Return (x, y) of the center of cell containing provided text 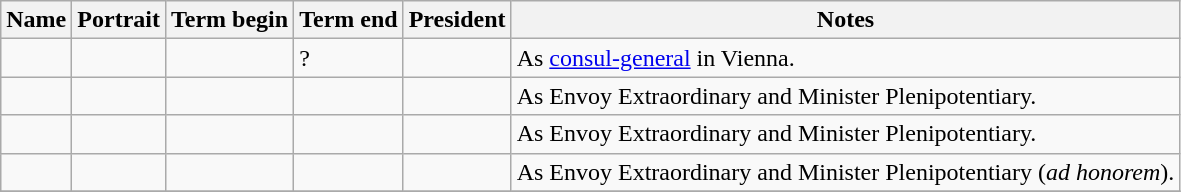
Term end (349, 20)
? (349, 58)
Notes (846, 20)
President (457, 20)
As consul-general in Vienna. (846, 58)
Name (36, 20)
Portrait (119, 20)
Term begin (229, 20)
As Envoy Extraordinary and Minister Plenipotentiary (ad honorem). (846, 172)
